Determine the (X, Y) coordinate at the center of the cell enclosing the given text.  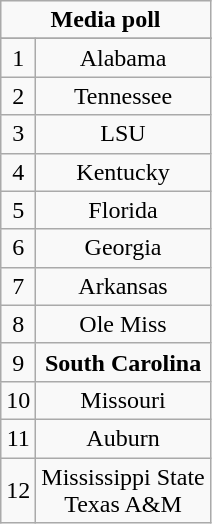
7 (18, 286)
6 (18, 248)
5 (18, 210)
Georgia (123, 248)
12 (18, 490)
Alabama (123, 58)
Auburn (123, 438)
8 (18, 324)
Media poll (106, 20)
10 (18, 400)
9 (18, 362)
2 (18, 96)
Missouri (123, 400)
Tennessee (123, 96)
LSU (123, 134)
Kentucky (123, 172)
3 (18, 134)
Ole Miss (123, 324)
Arkansas (123, 286)
Florida (123, 210)
4 (18, 172)
11 (18, 438)
Mississippi StateTexas A&M (123, 490)
1 (18, 58)
South Carolina (123, 362)
